Extract the [x, y] coordinate from the center of the cell holding the provided text.  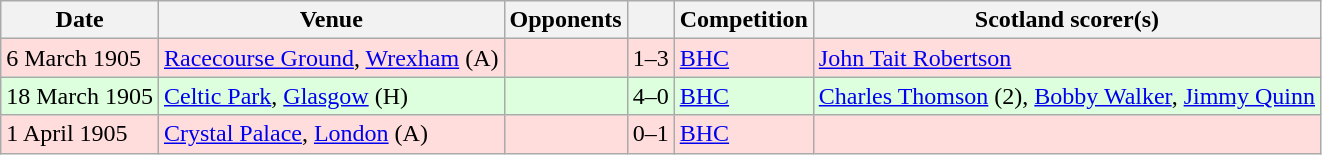
18 March 1905 [80, 96]
1–3 [650, 58]
John Tait Robertson [1066, 58]
1 April 1905 [80, 134]
Scotland scorer(s) [1066, 20]
Charles Thomson (2), Bobby Walker, Jimmy Quinn [1066, 96]
Date [80, 20]
Opponents [566, 20]
4–0 [650, 96]
0–1 [650, 134]
Racecourse Ground, Wrexham (A) [331, 58]
Venue [331, 20]
Crystal Palace, London (A) [331, 134]
Competition [744, 20]
Celtic Park, Glasgow (H) [331, 96]
6 March 1905 [80, 58]
